Determine the (X, Y) coordinate at the center of the cell enclosing the given text.  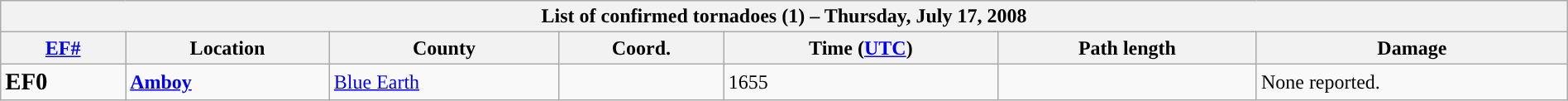
Damage (1412, 48)
Path length (1126, 48)
1655 (860, 82)
Blue Earth (443, 82)
List of confirmed tornadoes (1) – Thursday, July 17, 2008 (784, 17)
Amboy (228, 82)
County (443, 48)
Time (UTC) (860, 48)
EF# (63, 48)
None reported. (1412, 82)
EF0 (63, 82)
Location (228, 48)
Coord. (642, 48)
